Pinpoint the cell where the given text exists, returning its [X, Y] midpoint coordinate. 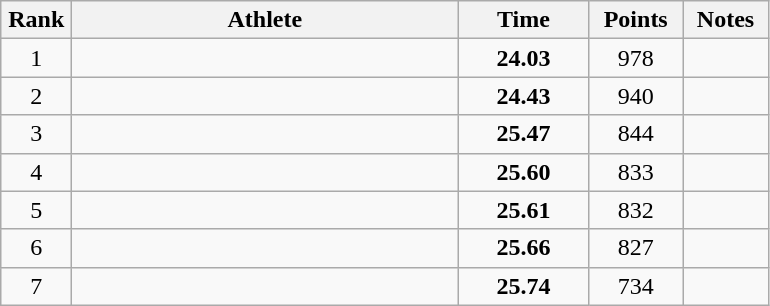
2 [36, 96]
25.66 [524, 248]
6 [36, 248]
827 [636, 248]
1 [36, 58]
25.61 [524, 210]
25.74 [524, 286]
Points [636, 20]
24.43 [524, 96]
832 [636, 210]
5 [36, 210]
25.60 [524, 172]
734 [636, 286]
7 [36, 286]
Time [524, 20]
Notes [725, 20]
Athlete [265, 20]
978 [636, 58]
25.47 [524, 134]
844 [636, 134]
Rank [36, 20]
4 [36, 172]
940 [636, 96]
3 [36, 134]
24.03 [524, 58]
833 [636, 172]
